Output the [X, Y] coordinate of the center of the cell containing the given text.  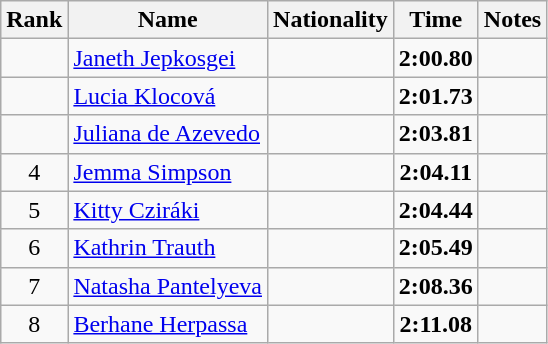
Janeth Jepkosgei [168, 58]
6 [34, 248]
Juliana de Azevedo [168, 134]
2:00.80 [436, 58]
7 [34, 286]
2:05.49 [436, 248]
2:11.08 [436, 324]
Notes [512, 20]
Rank [34, 20]
Berhane Herpassa [168, 324]
Kitty Cziráki [168, 210]
2:04.11 [436, 172]
2:08.36 [436, 286]
Name [168, 20]
2:04.44 [436, 210]
Time [436, 20]
2:01.73 [436, 96]
Kathrin Trauth [168, 248]
2:03.81 [436, 134]
5 [34, 210]
Jemma Simpson [168, 172]
Natasha Pantelyeva [168, 286]
8 [34, 324]
4 [34, 172]
Nationality [331, 20]
Lucia Klocová [168, 96]
